Return the (x, y) coordinate for the center point of the cell that contains the specified text.  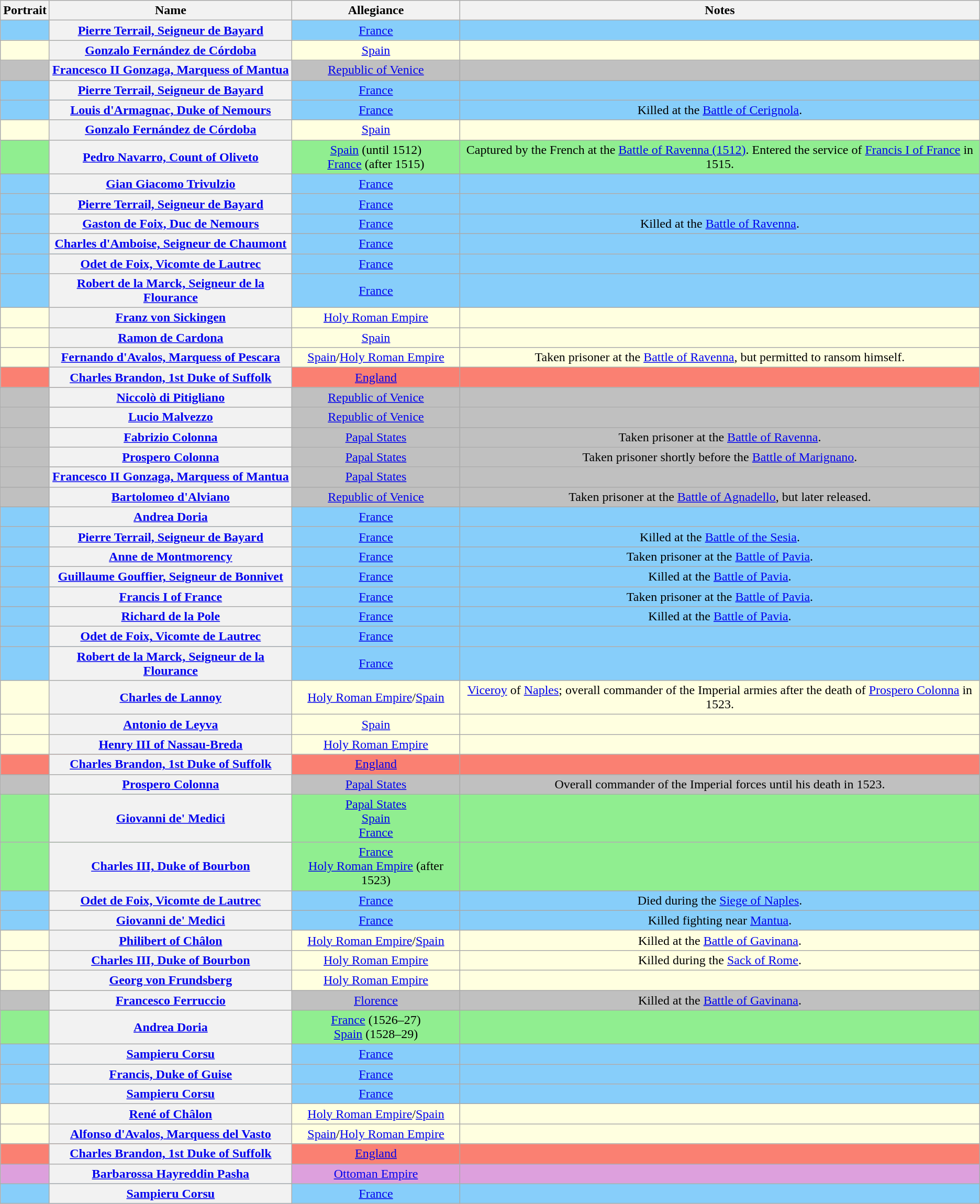
Francis, Duke of Guise (171, 1074)
Anne de Montmorency (171, 556)
Viceroy of Naples; overall commander of the Imperial armies after the death of Prospero Colonna in 1523. (720, 697)
Killed at the Battle of Cerignola. (720, 110)
Charles d'Amboise, Seigneur de Chaumont (171, 243)
Taken prisoner at the Battle of Agnadello, but later released. (720, 497)
Bartolomeo d'Alviano (171, 497)
Fabrizio Colonna (171, 437)
Henry III of Nassau-Breda (171, 744)
Taken prisoner shortly before the Battle of Marignano. (720, 457)
Niccolò di Pitigliano (171, 397)
Spain (until 1512)France (after 1515) (376, 157)
Florence (376, 1000)
France Holy Roman Empire (after 1523) (376, 866)
Notes (720, 10)
Ottoman Empire (376, 1174)
Taken prisoner at the Battle of Ravenna. (720, 437)
Barbarossa Hayreddin Pasha (171, 1174)
Georg von Frundsberg (171, 980)
Charles de Lannoy (171, 697)
Taken prisoner at the Battle of Ravenna, but permitted to ransom himself. (720, 358)
Richard de la Pole (171, 617)
René of Châlon (171, 1114)
Lucio Malvezzo (171, 417)
Louis d'Armagnac, Duke of Nemours (171, 110)
Overall commander of the Imperial forces until his death in 1523. (720, 784)
Name (171, 10)
Ramon de Cardona (171, 338)
Killed fighting near Mantua. (720, 920)
Pedro Navarro, Count of Oliveto (171, 157)
Francesco Ferruccio (171, 1000)
Captured by the French at the Battle of Ravenna (1512). Entered the service of Francis I of France in 1515. (720, 157)
Alfonso d'Avalos, Marquess del Vasto (171, 1134)
Portrait (25, 10)
Francis I of France (171, 596)
Killed during the Sack of Rome. (720, 960)
Fernando d'Avalos, Marquess of Pescara (171, 358)
Philibert of Châlon (171, 940)
Papal States Spain France (376, 818)
Killed at the Battle of Ravenna. (720, 224)
Antonio de Leyva (171, 724)
Killed at the Battle of the Sesia. (720, 537)
France (1526–27) Spain (1528–29) (376, 1027)
Allegiance (376, 10)
Died during the Siege of Naples. (720, 900)
Gaston de Foix, Duc de Nemours (171, 224)
Gian Giacomo Trivulzio (171, 184)
Guillaume Gouffier, Seigneur de Bonnivet (171, 576)
Franz von Sickingen (171, 318)
